Return the (x, y) coordinate for the center point of the cell that contains the specified text.  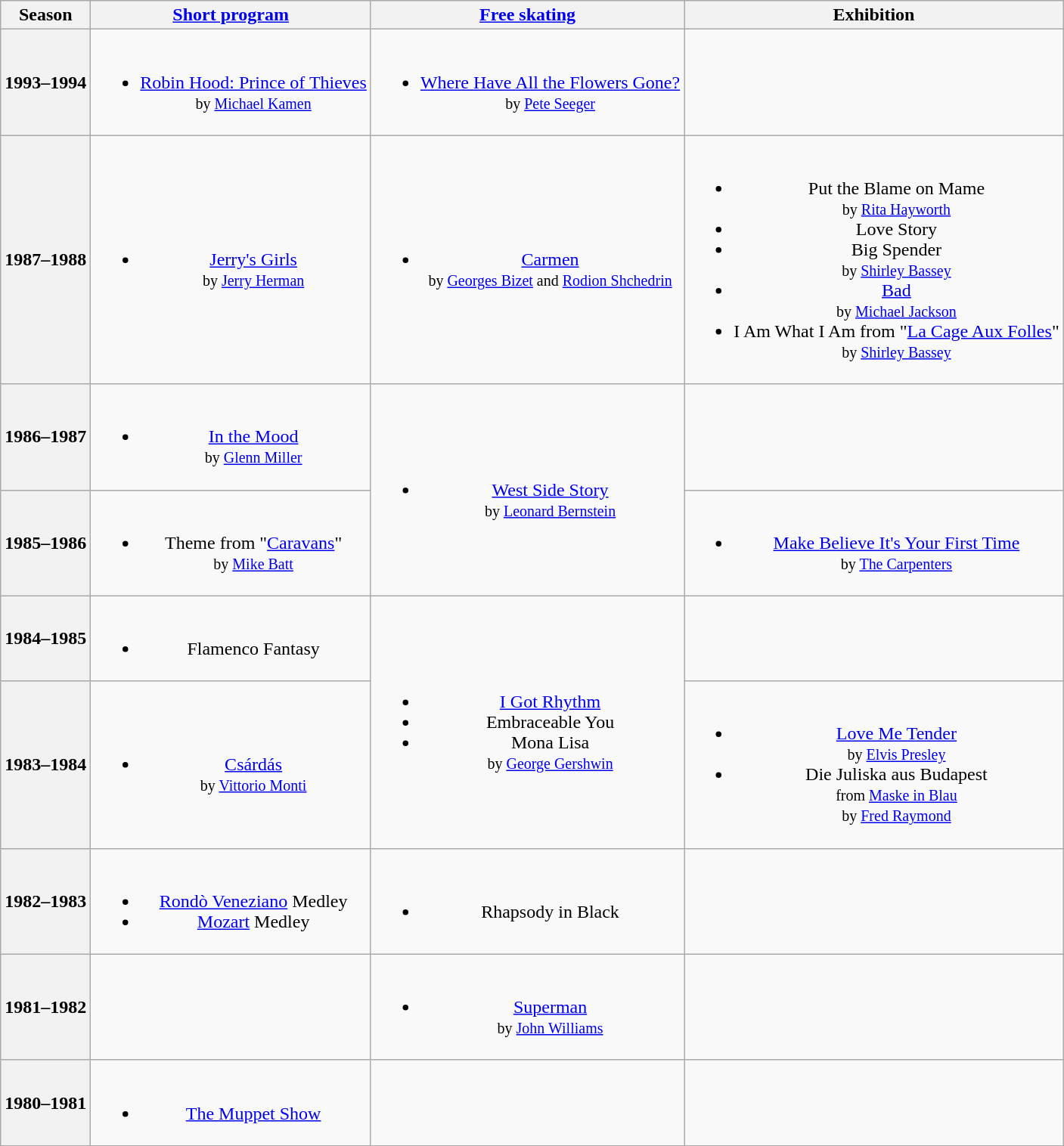
1993–1994 (45, 82)
The Muppet Show (231, 1102)
Supermanby John Williams (527, 1007)
Exhibition (874, 15)
1980–1981 (45, 1102)
1981–1982 (45, 1007)
Carmenby Georges Bizet and Rodion Shchedrin (527, 260)
Season (45, 15)
Flamenco Fantasy (231, 638)
1987–1988 (45, 260)
Robin Hood: Prince of Thievesby Michael Kamen (231, 82)
Free skating (527, 15)
In the Moodby Glenn Miller (231, 437)
I Got RhythmEmbraceable YouMona Lisaby George Gershwin (527, 722)
1983–1984 (45, 765)
1985–1986 (45, 543)
1986–1987 (45, 437)
Make Believe It's Your First Timeby The Carpenters (874, 543)
Rhapsody in Black (527, 901)
1982–1983 (45, 901)
Rondò Veneziano MedleyMozart Medley (231, 901)
West Side Storyby Leonard Bernstein (527, 490)
Where Have All the Flowers Gone?by Pete Seeger (527, 82)
Short program (231, 15)
Love Me Tenderby Elvis PresleyDie Juliska aus Budapestfrom Maske in Blauby Fred Raymond (874, 765)
1984–1985 (45, 638)
Csárdásby Vittorio Monti (231, 765)
Jerry's Girlsby Jerry Herman (231, 260)
Theme from "Caravans"by Mike Batt (231, 543)
